Determine the [X, Y] coordinate at the center of the cell enclosing the given text.  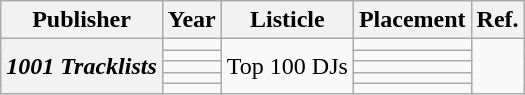
Year [192, 20]
1001 Tracklists [82, 66]
Ref. [498, 20]
Placement [412, 20]
Listicle [287, 20]
Publisher [82, 20]
Top 100 DJs [287, 66]
